Provide the (x, y) coordinate of the cell's center where the given text is located.  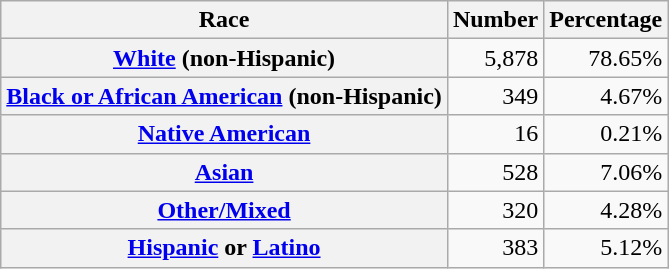
Other/Mixed (224, 210)
White (non-Hispanic) (224, 58)
Number (495, 20)
16 (495, 134)
528 (495, 172)
7.06% (606, 172)
78.65% (606, 58)
Asian (224, 172)
320 (495, 210)
4.28% (606, 210)
5.12% (606, 248)
Hispanic or Latino (224, 248)
383 (495, 248)
Percentage (606, 20)
0.21% (606, 134)
Black or African American (non-Hispanic) (224, 96)
Native American (224, 134)
4.67% (606, 96)
349 (495, 96)
Race (224, 20)
5,878 (495, 58)
